Search for the cell housing the specified text and yield its [x, y] center coordinate. 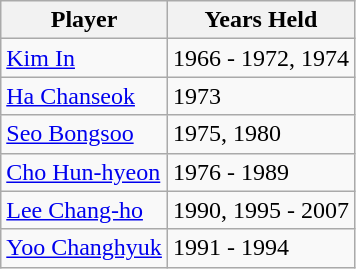
1991 - 1994 [260, 248]
Kim In [84, 58]
Lee Chang-ho [84, 210]
Cho Hun-hyeon [84, 172]
1990, 1995 - 2007 [260, 210]
Ha Chanseok [84, 96]
Years Held [260, 20]
1973 [260, 96]
Player [84, 20]
Seo Bongsoo [84, 134]
Yoo Changhyuk [84, 248]
1976 - 1989 [260, 172]
1975, 1980 [260, 134]
1966 - 1972, 1974 [260, 58]
